Scan for the cell matching the given text and deliver its (X, Y) coordinate at center. 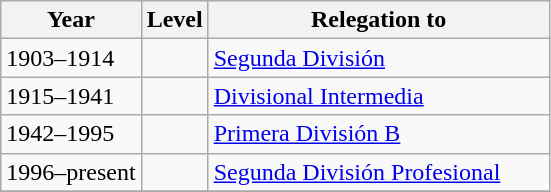
Year (71, 20)
1942–1995 (71, 134)
Relegation to (378, 20)
Segunda División Profesional (378, 172)
1996–present (71, 172)
1903–1914 (71, 58)
Segunda División (378, 58)
Primera División B (378, 134)
1915–1941 (71, 96)
Divisional Intermedia (378, 96)
Level (174, 20)
